Return (X, Y) of the center of cell containing provided text 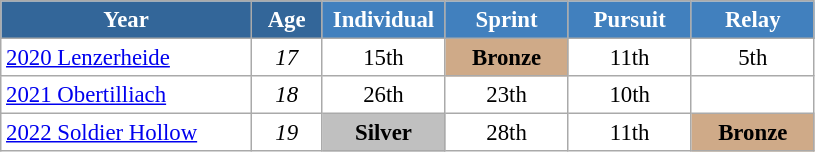
26th (384, 95)
Silver (384, 133)
Sprint (506, 20)
15th (384, 58)
5th (752, 58)
2021 Obertilliach (126, 95)
2022 Soldier Hollow (126, 133)
17 (286, 58)
18 (286, 95)
Year (126, 20)
Individual (384, 20)
Age (286, 20)
Relay (752, 20)
28th (506, 133)
23th (506, 95)
10th (630, 95)
2020 Lenzerheide (126, 58)
Pursuit (630, 20)
19 (286, 133)
